Search for the cell housing the specified text and yield its [X, Y] center coordinate. 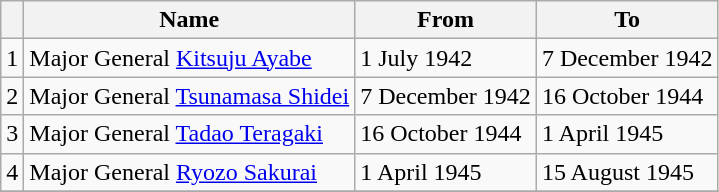
1 [12, 58]
Name [190, 20]
4 [12, 172]
3 [12, 134]
Major General Tsunamasa Shidei [190, 96]
2 [12, 96]
From [446, 20]
1 July 1942 [446, 58]
To [627, 20]
Major General Kitsuju Ayabe [190, 58]
Major General Tadao Teragaki [190, 134]
Major General Ryozo Sakurai [190, 172]
15 August 1945 [627, 172]
